Search for the cell housing the specified text and yield its [X, Y] center coordinate. 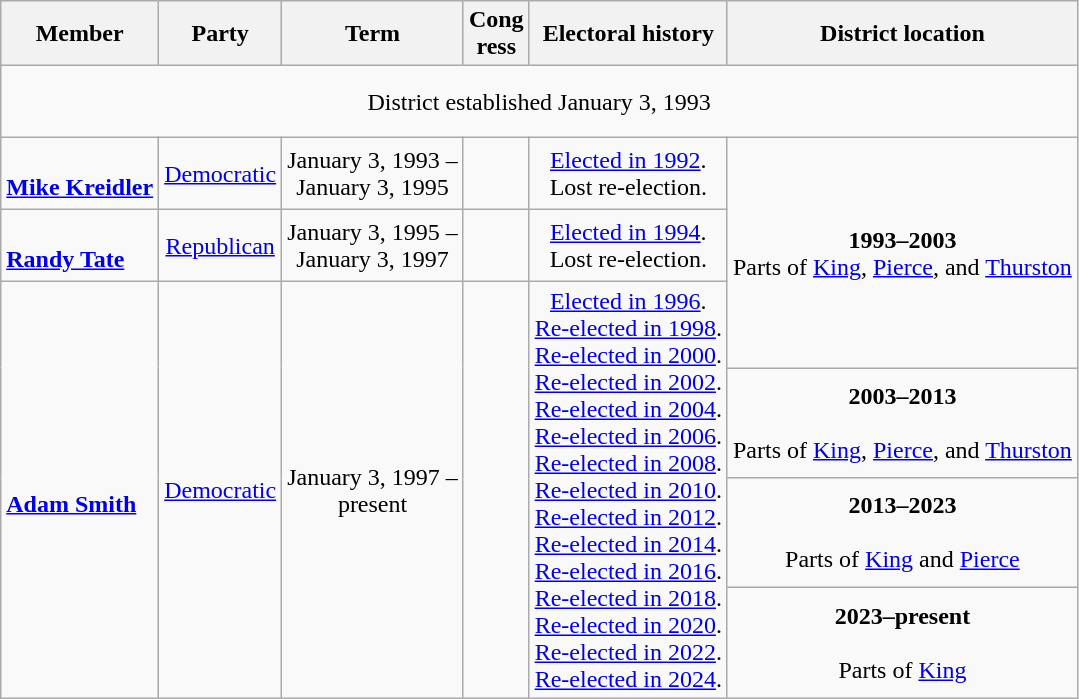
District established January 3, 1993 [540, 102]
1993–2003Parts of King, Pierce, and Thurston [902, 253]
Elected in 1992.Lost re-election. [628, 174]
January 3, 1993 –January 3, 1995 [373, 174]
Electoral history [628, 34]
2013–2023Parts of King and Pierce [902, 533]
Congress [496, 34]
January 3, 1995 –January 3, 1997 [373, 246]
2023–presentParts of King [902, 643]
Term [373, 34]
Republican [220, 246]
Elected in 1994.Lost re-election. [628, 246]
Adam Smith [80, 490]
Party [220, 34]
2003–2013Parts of King, Pierce, and Thurston [902, 423]
Randy Tate [80, 246]
January 3, 1997 –present [373, 490]
District location [902, 34]
Mike Kreidler [80, 174]
Member [80, 34]
